Locate the cell with the specified text and output its [X, Y] center coordinate. 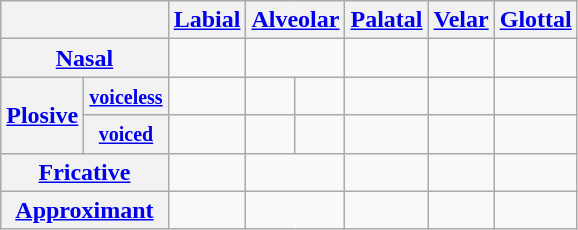
Glottal [536, 20]
Palatal [386, 20]
voiced [126, 134]
Velar [461, 20]
Fricative [84, 172]
Labial [207, 20]
voiceless [126, 96]
Approximant [84, 210]
Nasal [84, 58]
Alveolar [296, 20]
Plosive [42, 115]
